Find where the given text appears and provide that cell's center as [x, y] coordinate. 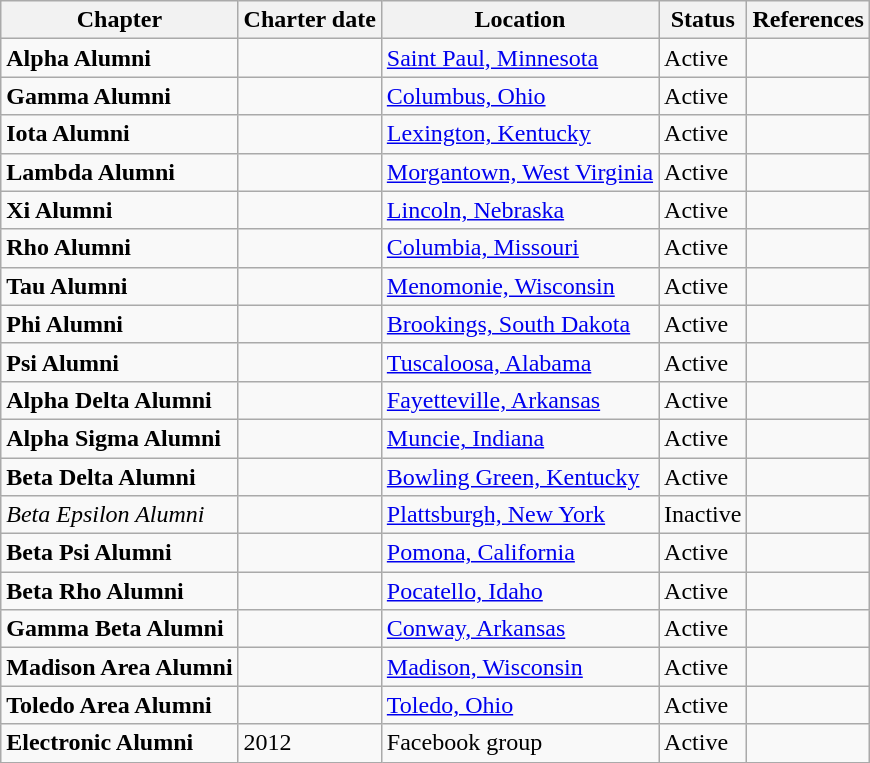
Beta Delta Alumni [120, 477]
Lambda Alumni [120, 172]
Saint Paul, Minnesota [520, 58]
Madison Area Alumni [120, 667]
Beta Psi Alumni [120, 553]
Lincoln, Nebraska [520, 210]
Plattsburgh, New York [520, 515]
Brookings, South Dakota [520, 324]
Facebook group [520, 743]
Beta Epsilon Alumni [120, 515]
Alpha Sigma Alumni [120, 438]
Gamma Alumni [120, 96]
Alpha Delta Alumni [120, 400]
References [808, 20]
Tuscaloosa, Alabama [520, 362]
Toledo Area Alumni [120, 705]
Rho Alumni [120, 248]
Menomonie, Wisconsin [520, 286]
Inactive [703, 515]
Lexington, Kentucky [520, 134]
Electronic Alumni [120, 743]
Tau Alumni [120, 286]
Pocatello, Idaho [520, 591]
Columbus, Ohio [520, 96]
Psi Alumni [120, 362]
Fayetteville, Arkansas [520, 400]
Gamma Beta Alumni [120, 629]
Morgantown, West Virginia [520, 172]
Iota Alumni [120, 134]
Bowling Green, Kentucky [520, 477]
Conway, Arkansas [520, 629]
Phi Alumni [120, 324]
Alpha Alumni [120, 58]
Chapter [120, 20]
Beta Rho Alumni [120, 591]
Muncie, Indiana [520, 438]
Toledo, Ohio [520, 705]
Madison, Wisconsin [520, 667]
Status [703, 20]
Xi Alumni [120, 210]
Columbia, Missouri [520, 248]
2012 [310, 743]
Pomona, California [520, 553]
Location [520, 20]
Charter date [310, 20]
